Pinpoint the cell where the given text exists, returning its (x, y) midpoint coordinate. 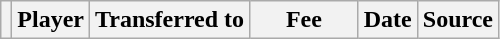
Source (458, 20)
Transferred to (170, 20)
Date (388, 20)
Fee (304, 20)
Player (51, 20)
